Detect which cell encompasses the target text, then output its (x, y) center coordinate. 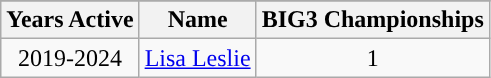
Years Active (70, 20)
1 (372, 58)
Name (198, 20)
Lisa Leslie (198, 58)
BIG3 Championships (372, 20)
2019-2024 (70, 58)
